Determine the [X, Y] coordinate at the center of the cell enclosing the given text.  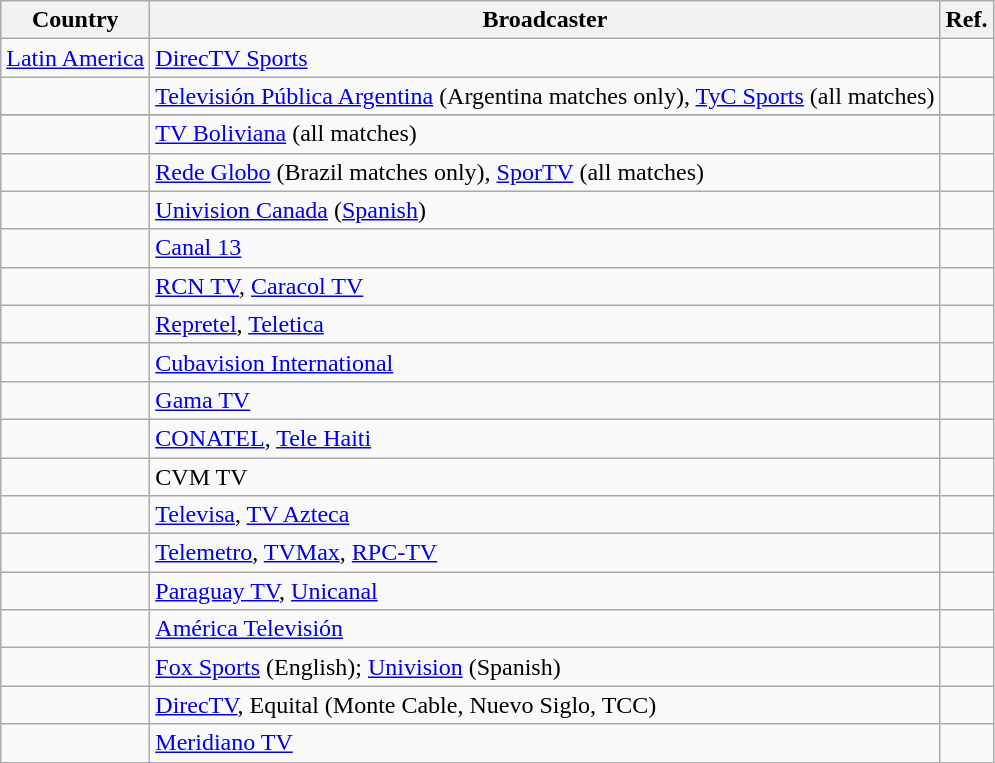
Broadcaster [545, 20]
CONATEL, Tele Haiti [545, 438]
Univision Canada (Spanish) [545, 210]
Rede Globo (Brazil matches only), SporTV (all matches) [545, 172]
Telemetro, TVMax, RPC-TV [545, 553]
Gama TV [545, 400]
TV Boliviana (all matches) [545, 134]
Repretel, Teletica [545, 324]
Cubavision International [545, 362]
América Televisión [545, 629]
Latin America [76, 58]
Televisa, TV Azteca [545, 515]
RCN TV, Caracol TV [545, 286]
Fox Sports (English); Univision (Spanish) [545, 667]
DirecTV, Equital (Monte Cable, Nuevo Siglo, TCC) [545, 705]
Televisión Pública Argentina (Argentina matches only), TyC Sports (all matches) [545, 96]
Canal 13 [545, 248]
Country [76, 20]
Ref. [966, 20]
Paraguay TV, Unicanal [545, 591]
DirecTV Sports [545, 58]
CVM TV [545, 477]
Meridiano TV [545, 743]
